Return [x, y] of the center of cell containing provided text 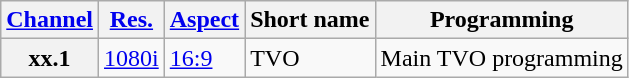
Channel [50, 20]
Programming [502, 20]
16:9 [204, 58]
Main TVO programming [502, 58]
Aspect [204, 20]
1080i [132, 58]
Res. [132, 20]
TVO [310, 58]
Short name [310, 20]
xx.1 [50, 58]
